Extract the (x, y) coordinate from the center of the cell holding the provided text.  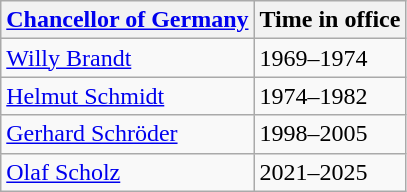
1974–1982 (330, 96)
1969–1974 (330, 58)
Willy Brandt (128, 58)
Gerhard Schröder (128, 134)
Chancellor of Germany (128, 20)
2021–2025 (330, 172)
Helmut Schmidt (128, 96)
1998–2005 (330, 134)
Time in office (330, 20)
Olaf Scholz (128, 172)
